Extract the (x, y) coordinate from the center of the cell holding the provided text.  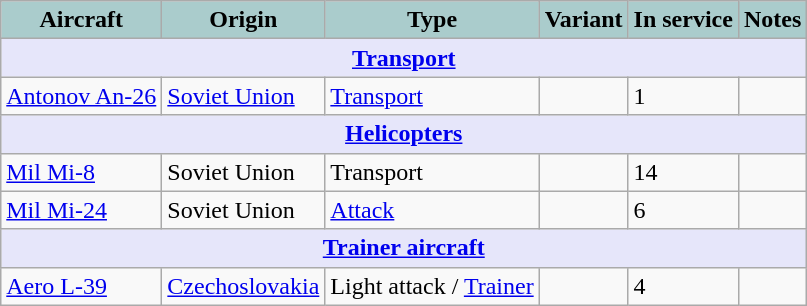
1 (683, 96)
6 (683, 210)
Light attack / Trainer (432, 286)
Mil Mi-8 (82, 172)
Type (432, 20)
Aero L-39 (82, 286)
Attack (432, 210)
In service (683, 20)
Notes (772, 20)
4 (683, 286)
Trainer aircraft (404, 248)
Variant (584, 20)
14 (683, 172)
Helicopters (404, 134)
Aircraft (82, 20)
Antonov An-26 (82, 96)
Mil Mi-24 (82, 210)
Origin (244, 20)
Czechoslovakia (244, 286)
